Locate the cell with the specified text and output its [X, Y] center coordinate. 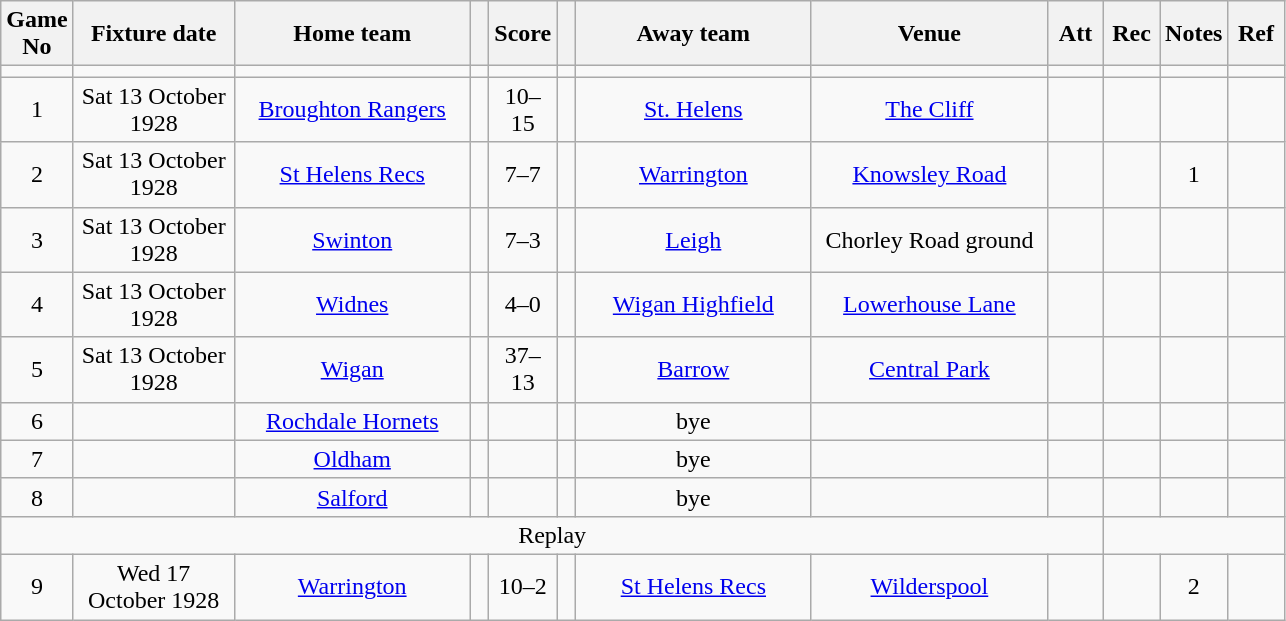
Broughton Rangers [352, 110]
Salford [352, 497]
Home team [352, 34]
Widnes [352, 304]
Leigh [693, 240]
7–3 [523, 240]
Chorley Road ground [929, 240]
Central Park [929, 370]
10–2 [523, 586]
10–15 [523, 110]
Away team [693, 34]
5 [37, 370]
7–7 [523, 174]
Rochdale Hornets [352, 421]
6 [37, 421]
Ref [1256, 34]
3 [37, 240]
9 [37, 586]
Venue [929, 34]
7 [37, 459]
Wigan Highfield [693, 304]
Oldham [352, 459]
Game No [37, 34]
Barrow [693, 370]
4–0 [523, 304]
Knowsley Road [929, 174]
Lowerhouse Lane [929, 304]
Score [523, 34]
Swinton [352, 240]
Wed 17 October 1928 [154, 586]
The Cliff [929, 110]
Notes [1194, 34]
Replay [552, 535]
Rec [1132, 34]
Wigan [352, 370]
Wilderspool [929, 586]
4 [37, 304]
Att [1075, 34]
Fixture date [154, 34]
St. Helens [693, 110]
37–13 [523, 370]
8 [37, 497]
